Provide the (x, y) coordinate of the cell's center where the given text is located.  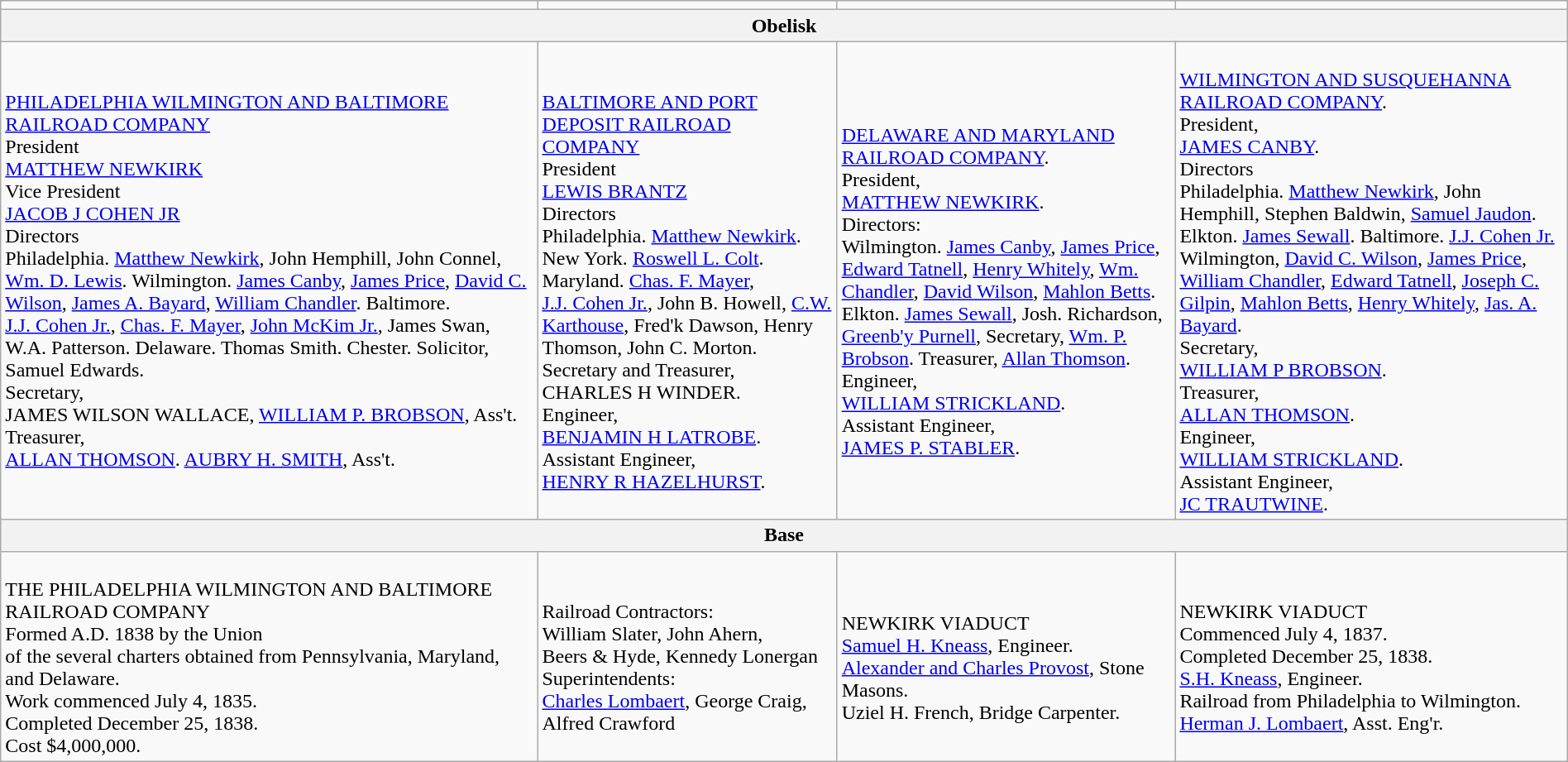
Base (784, 535)
Obelisk (784, 26)
Railroad Contractors: William Slater, John Ahern, Beers & Hyde, Kennedy LonerganSuperintendents: Charles Lombaert, George Craig, Alfred Crawford (687, 656)
NEWKIRK VIADUCTSamuel H. Kneass, Engineer. Alexander and Charles Provost, Stone Masons. Uziel H. French, Bridge Carpenter. (1006, 656)
